Locate the cell with the specified text and output its (X, Y) center coordinate. 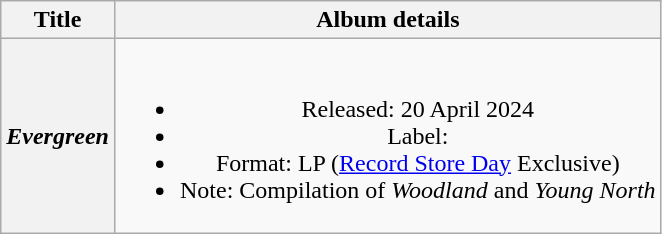
Album details (388, 20)
Released: 20 April 2024Label:Format: LP (Record Store Day Exclusive)Note: Compilation of Woodland and Young North (388, 136)
Evergreen (58, 136)
Title (58, 20)
